Return (x, y) of the center of cell containing provided text 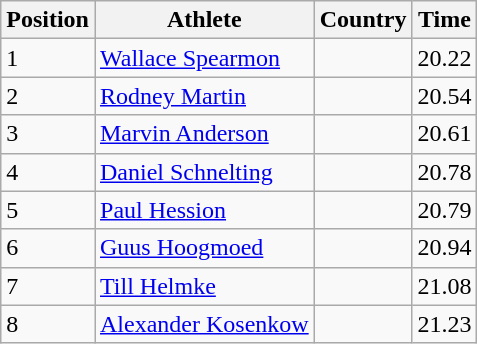
Wallace Spearmon (204, 58)
Athlete (204, 20)
Daniel Schnelting (204, 172)
20.78 (444, 172)
Alexander Kosenkow (204, 324)
21.08 (444, 286)
6 (48, 248)
Paul Hession (204, 210)
1 (48, 58)
4 (48, 172)
20.94 (444, 248)
20.22 (444, 58)
Marvin Anderson (204, 134)
21.23 (444, 324)
20.54 (444, 96)
7 (48, 286)
20.61 (444, 134)
Position (48, 20)
Time (444, 20)
8 (48, 324)
2 (48, 96)
20.79 (444, 210)
Country (363, 20)
Guus Hoogmoed (204, 248)
Rodney Martin (204, 96)
5 (48, 210)
3 (48, 134)
Till Helmke (204, 286)
